For the text-containing cell, return its midpoint in [x, y] coordinate format. 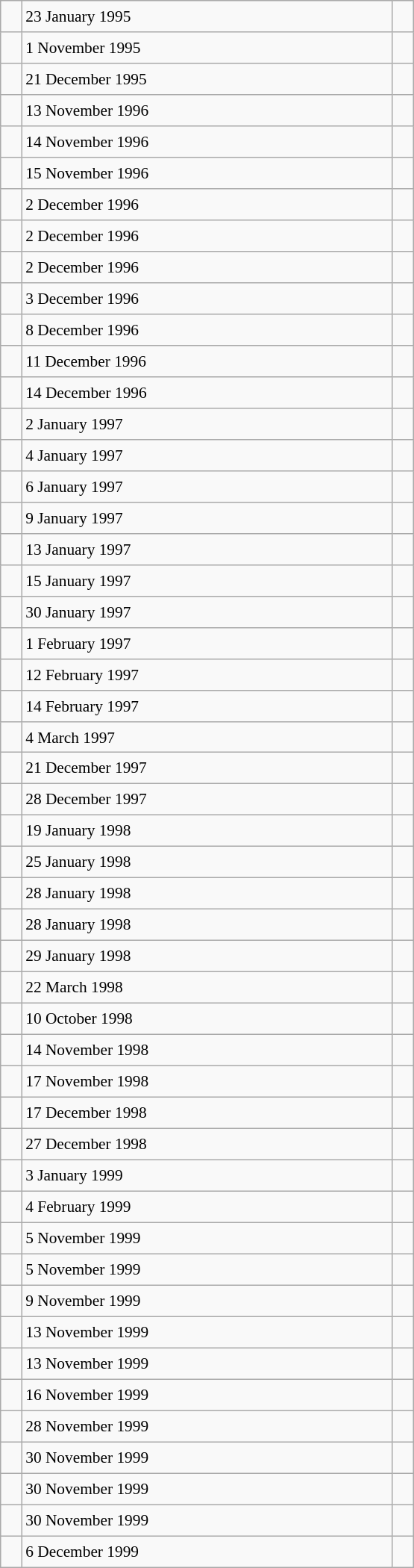
4 January 1997 [207, 455]
17 November 1998 [207, 1082]
29 January 1998 [207, 956]
6 January 1997 [207, 486]
21 December 1997 [207, 768]
2 January 1997 [207, 423]
4 March 1997 [207, 737]
28 November 1999 [207, 1426]
27 December 1998 [207, 1144]
10 October 1998 [207, 1019]
15 November 1996 [207, 173]
1 November 1995 [207, 48]
30 January 1997 [207, 612]
14 December 1996 [207, 393]
8 December 1996 [207, 330]
28 December 1997 [207, 800]
14 November 1998 [207, 1051]
11 December 1996 [207, 361]
22 March 1998 [207, 988]
9 November 1999 [207, 1301]
4 February 1999 [207, 1207]
9 January 1997 [207, 517]
23 January 1995 [207, 16]
17 December 1998 [207, 1113]
14 February 1997 [207, 706]
19 January 1998 [207, 831]
1 February 1997 [207, 643]
16 November 1999 [207, 1395]
3 January 1999 [207, 1175]
13 November 1996 [207, 111]
25 January 1998 [207, 862]
6 December 1999 [207, 1552]
15 January 1997 [207, 580]
3 December 1996 [207, 299]
13 January 1997 [207, 549]
14 November 1996 [207, 142]
21 December 1995 [207, 79]
12 February 1997 [207, 674]
